Pinpoint the cell where the given text exists, returning its (X, Y) midpoint coordinate. 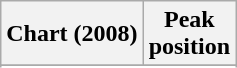
Peak position (189, 34)
Chart (2008) (72, 34)
